Return (x, y) of the center of cell containing provided text 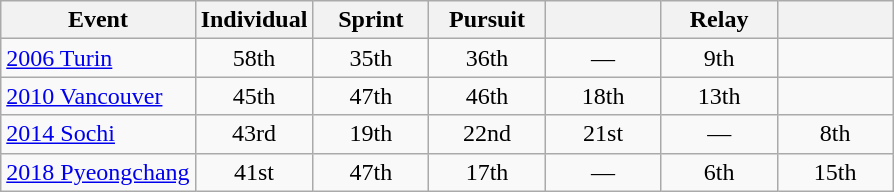
41st (254, 172)
Individual (254, 20)
Sprint (371, 20)
Relay (719, 20)
2010 Vancouver (98, 96)
2018 Pyeongchang (98, 172)
36th (487, 58)
19th (371, 134)
2014 Sochi (98, 134)
35th (371, 58)
Pursuit (487, 20)
2006 Turin (98, 58)
21st (603, 134)
18th (603, 96)
6th (719, 172)
45th (254, 96)
46th (487, 96)
9th (719, 58)
15th (835, 172)
13th (719, 96)
58th (254, 58)
17th (487, 172)
22nd (487, 134)
8th (835, 134)
Event (98, 20)
43rd (254, 134)
